Identify which cell holds the provided text, then report its [x, y] central coordinate. 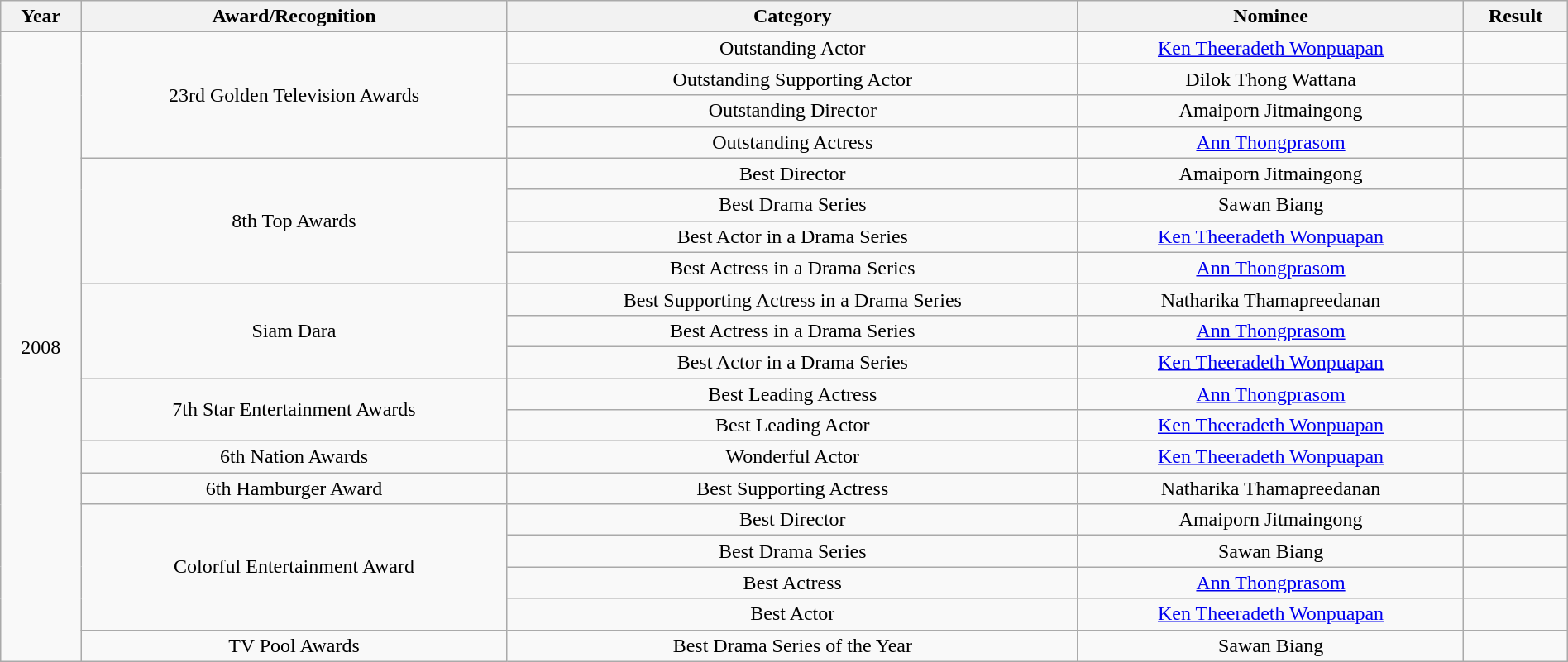
Outstanding Director [792, 111]
Best Leading Actor [792, 426]
Category [792, 17]
Nominee [1270, 17]
Dilok Thong Wattana [1270, 79]
Outstanding Actor [792, 48]
Outstanding Supporting Actor [792, 79]
Best Actress [792, 583]
Outstanding Actress [792, 142]
Result [1515, 17]
7th Star Entertainment Awards [294, 410]
6th Hamburger Award [294, 488]
Best Leading Actress [792, 394]
TV Pool Awards [294, 645]
Best Supporting Actress in a Drama Series [792, 299]
Best Supporting Actress [792, 488]
23rd Golden Television Awards [294, 95]
Wonderful Actor [792, 457]
8th Top Awards [294, 221]
Year [41, 17]
Award/Recognition [294, 17]
Best Drama Series of the Year [792, 645]
Colorful Entertainment Award [294, 567]
Best Actor [792, 614]
2008 [41, 347]
Siam Dara [294, 331]
6th Nation Awards [294, 457]
